Pinpoint the cell where the given text exists, returning its [X, Y] midpoint coordinate. 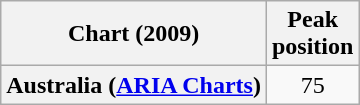
Australia (ARIA Charts) [134, 85]
Chart (2009) [134, 34]
75 [312, 85]
Peakposition [312, 34]
